Detect which cell encompasses the target text, then output its (X, Y) center coordinate. 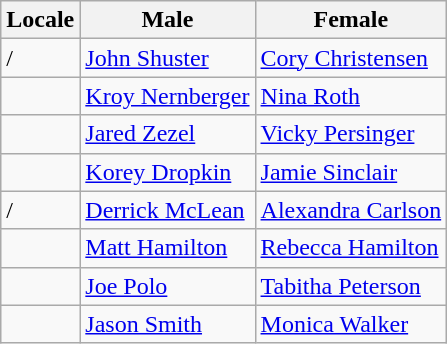
Jamie Sinclair (351, 172)
Jared Zezel (168, 134)
Rebecca Hamilton (351, 248)
Matt Hamilton (168, 248)
Male (168, 20)
Alexandra Carlson (351, 210)
Locale (40, 20)
Joe Polo (168, 286)
Vicky Persinger (351, 134)
Monica Walker (351, 324)
Nina Roth (351, 96)
Jason Smith (168, 324)
Tabitha Peterson (351, 286)
John Shuster (168, 58)
Korey Dropkin (168, 172)
Female (351, 20)
Cory Christensen (351, 58)
Kroy Nernberger (168, 96)
Derrick McLean (168, 210)
